For the text-containing cell, return its midpoint in [x, y] coordinate format. 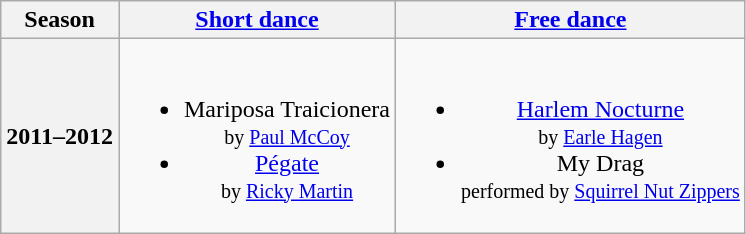
Short dance [256, 20]
Free dance [571, 20]
Mariposa Traicionera by Paul McCoy Pégate by Ricky Martin [256, 136]
2011–2012 [60, 136]
Season [60, 20]
Harlem Nocturne by Earle Hagen My Drag performed by Squirrel Nut Zippers [571, 136]
